Locate the cell with the specified text and output its [x, y] center coordinate. 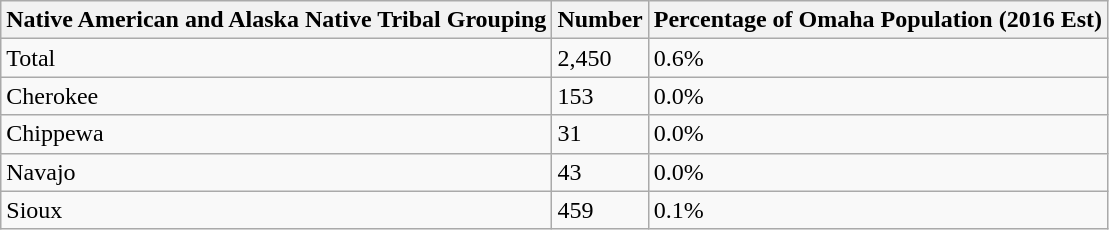
Cherokee [276, 96]
459 [600, 210]
Chippewa [276, 134]
0.6% [878, 58]
Percentage of Omaha Population (2016 Est) [878, 20]
Native American and Alaska Native Tribal Grouping [276, 20]
43 [600, 172]
0.1% [878, 210]
Total [276, 58]
153 [600, 96]
Sioux [276, 210]
2,450 [600, 58]
31 [600, 134]
Number [600, 20]
Navajo [276, 172]
